Locate the cell with the specified text and output its (x, y) center coordinate. 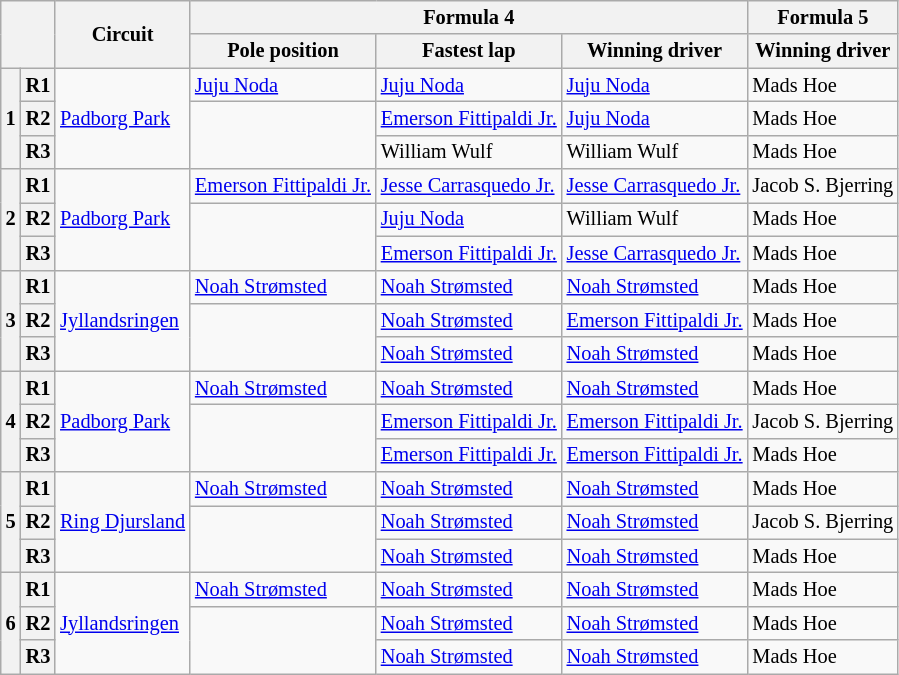
5 (11, 522)
Pole position (283, 51)
4 (11, 422)
Ring Djursland (122, 522)
6 (11, 622)
Circuit (122, 34)
Formula 4 (468, 17)
Formula 5 (822, 17)
3 (11, 320)
1 (11, 118)
2 (11, 220)
Fastest lap (469, 51)
